From the cell containing the given text, extract its center point as [X, Y] coordinate. 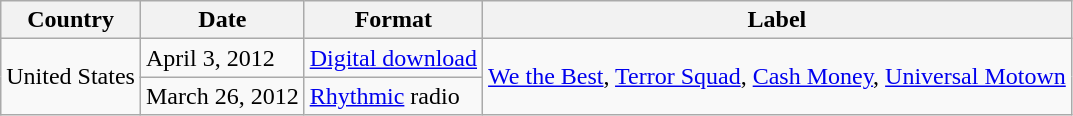
Rhythmic radio [393, 96]
March 26, 2012 [222, 96]
We the Best, Terror Squad, Cash Money, Universal Motown [778, 77]
Country [71, 20]
April 3, 2012 [222, 58]
Digital download [393, 58]
United States [71, 77]
Format [393, 20]
Date [222, 20]
Label [778, 20]
